Search for the cell housing the specified text and yield its [x, y] center coordinate. 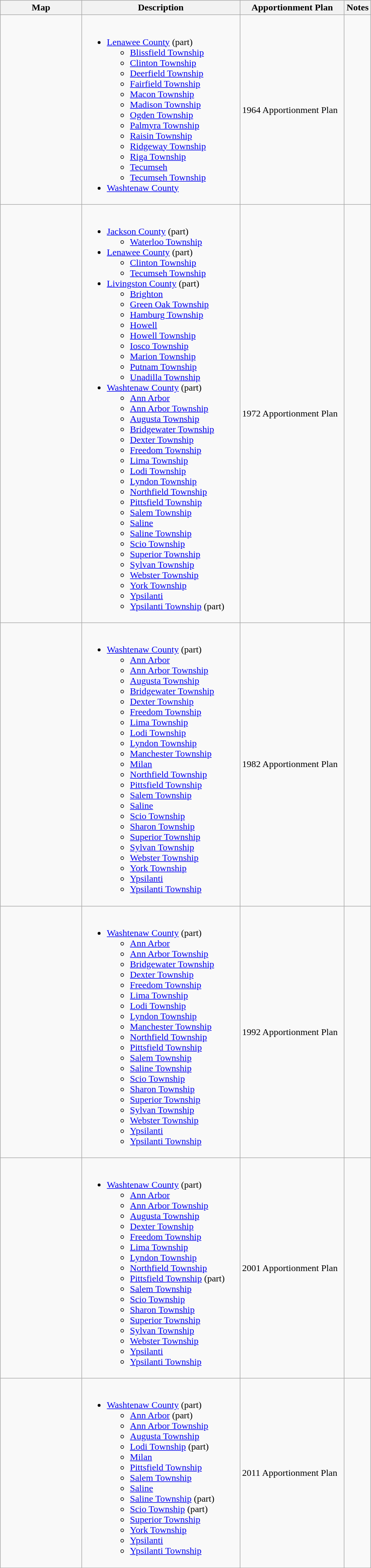
Description [161, 8]
Apportionment Plan [292, 8]
Map [41, 8]
1972 Apportionment Plan [292, 413]
2001 Apportionment Plan [292, 1268]
1964 Apportionment Plan [292, 110]
Notes [358, 8]
1992 Apportionment Plan [292, 1032]
1982 Apportionment Plan [292, 764]
2011 Apportionment Plan [292, 1473]
